From the cell containing the given text, extract its center point as (x, y) coordinate. 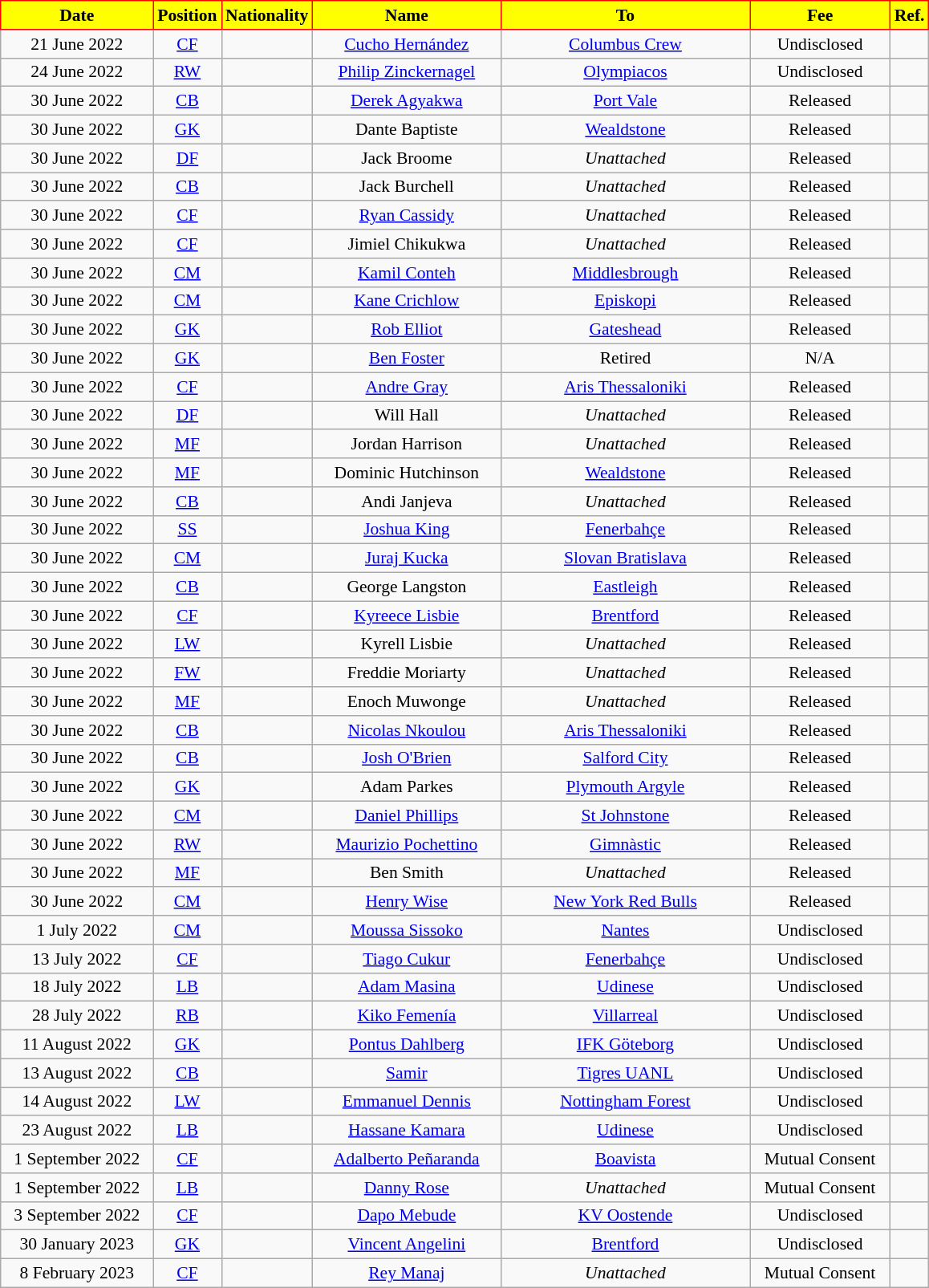
Samir (406, 1073)
Enoch Muwonge (406, 701)
Kane Crichlow (406, 301)
Moussa Sissoko (406, 930)
Plymouth Argyle (625, 787)
Nationality (266, 15)
3 September 2022 (77, 1216)
Date (77, 15)
Position (188, 15)
1 July 2022 (77, 930)
Retired (625, 359)
Adam Masina (406, 987)
Dapo Mebude (406, 1216)
St Johnstone (625, 816)
Cucho Hernández (406, 44)
Kyreece Lisbie (406, 616)
Olympiacos (625, 72)
Rey Manaj (406, 1274)
21 June 2022 (77, 44)
Jimiel Chikukwa (406, 244)
Vincent Angelini (406, 1245)
Henry Wise (406, 902)
IFK Göteborg (625, 1045)
Jack Broome (406, 158)
30 January 2023 (77, 1245)
SS (188, 530)
Slovan Bratislava (625, 559)
RB (188, 1016)
Emmanuel Dennis (406, 1102)
Kiko Femenía (406, 1016)
Rob Elliot (406, 330)
Tiago Cukur (406, 959)
14 August 2022 (77, 1102)
Port Vale (625, 101)
KV Oostende (625, 1216)
Adalberto Peñaranda (406, 1159)
FW (188, 673)
18 July 2022 (77, 987)
Kamil Conteh (406, 273)
Columbus Crew (625, 44)
Jordan Harrison (406, 445)
Ref. (910, 15)
Gateshead (625, 330)
Josh O'Brien (406, 758)
Philip Zinckernagel (406, 72)
Derek Agyakwa (406, 101)
Andi Janjeva (406, 502)
11 August 2022 (77, 1045)
Will Hall (406, 416)
Ben Smith (406, 873)
Fee (820, 15)
Andre Gray (406, 387)
13 August 2022 (77, 1073)
Maurizio Pochettino (406, 844)
Freddie Moriarty (406, 673)
Eastleigh (625, 587)
Hassane Kamara (406, 1131)
23 August 2022 (77, 1131)
24 June 2022 (77, 72)
Pontus Dahlberg (406, 1045)
Ryan Cassidy (406, 216)
Nantes (625, 930)
Middlesbrough (625, 273)
Nottingham Forest (625, 1102)
Dominic Hutchinson (406, 473)
George Langston (406, 587)
13 July 2022 (77, 959)
Dante Baptiste (406, 130)
Danny Rose (406, 1188)
N/A (820, 359)
New York Red Bulls (625, 902)
Tigres UANL (625, 1073)
Boavista (625, 1159)
Joshua King (406, 530)
Name (406, 15)
Daniel Phillips (406, 816)
Adam Parkes (406, 787)
Salford City (625, 758)
To (625, 15)
Juraj Kucka (406, 559)
Gimnàstic (625, 844)
Episkopi (625, 301)
8 February 2023 (77, 1274)
Jack Burchell (406, 187)
Ben Foster (406, 359)
28 July 2022 (77, 1016)
Villarreal (625, 1016)
Kyrell Lisbie (406, 644)
Nicolas Nkoulou (406, 730)
